Pinpoint the cell where the given text exists, returning its [X, Y] midpoint coordinate. 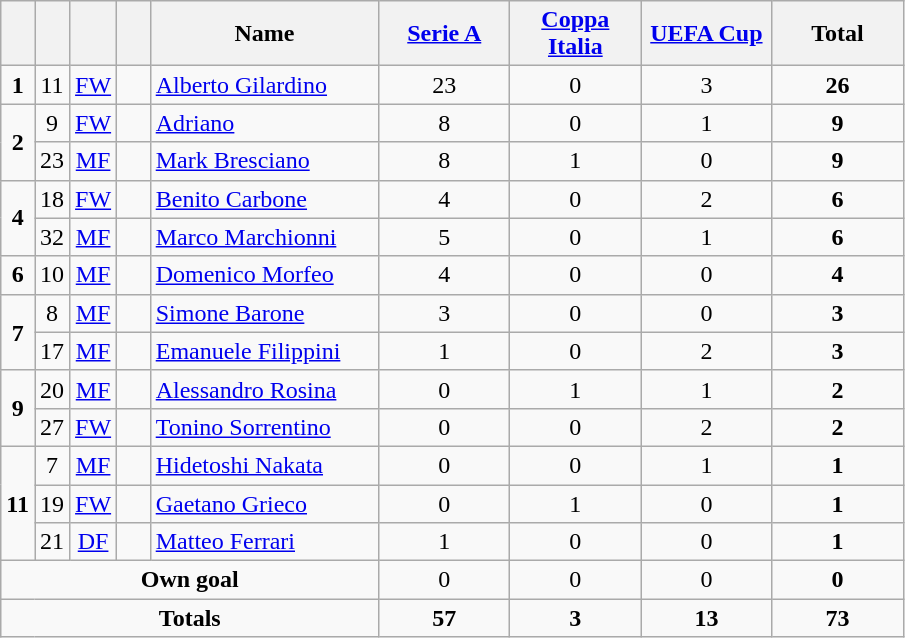
Total [838, 34]
73 [838, 618]
Own goal [190, 580]
17 [52, 351]
19 [52, 503]
DF [94, 542]
Serie A [444, 34]
13 [706, 618]
Alberto Gilardino [264, 85]
27 [52, 427]
Totals [190, 618]
10 [52, 275]
18 [52, 199]
Matteo Ferrari [264, 542]
Marco Marchionni [264, 237]
Emanuele Filippini [264, 351]
Coppa Italia [576, 34]
26 [838, 85]
Tonino Sorrentino [264, 427]
Simone Barone [264, 313]
21 [52, 542]
20 [52, 389]
UEFA Cup [706, 34]
Domenico Morfeo [264, 275]
5 [444, 237]
Mark Bresciano [264, 161]
Hidetoshi Nakata [264, 465]
Alessandro Rosina [264, 389]
Adriano [264, 123]
57 [444, 618]
32 [52, 237]
Benito Carbone [264, 199]
Gaetano Grieco [264, 503]
Name [264, 34]
